For the text-containing cell, return its midpoint in [x, y] coordinate format. 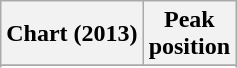
Peak position [189, 34]
Chart (2013) [72, 34]
